Determine the [x, y] coordinate at the center of the cell enclosing the given text.  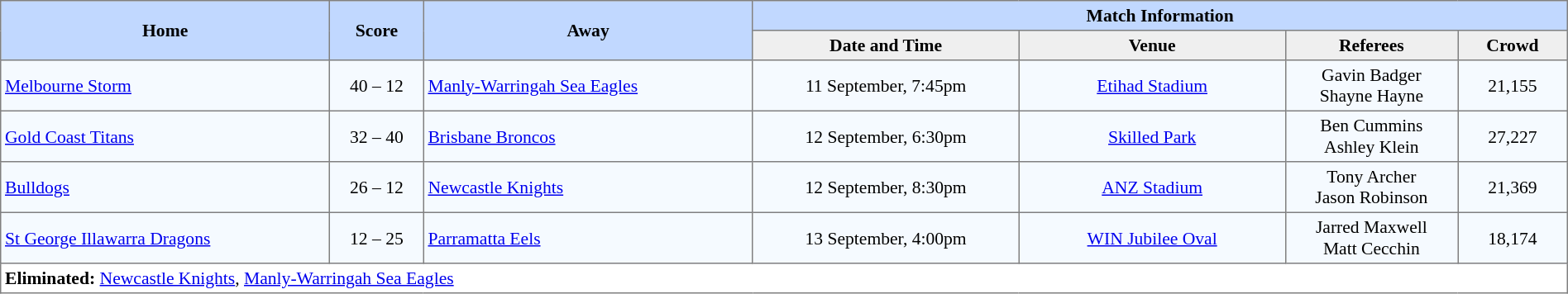
40 – 12 [377, 86]
Venue [1152, 45]
Parramatta Eels [588, 238]
21,369 [1513, 187]
Gavin BadgerShayne Hayne [1371, 86]
WIN Jubilee Oval [1152, 238]
12 September, 8:30pm [886, 187]
Away [588, 31]
13 September, 4:00pm [886, 238]
21,155 [1513, 86]
32 – 40 [377, 136]
12 September, 6:30pm [886, 136]
11 September, 7:45pm [886, 86]
Match Information [1159, 16]
18,174 [1513, 238]
Melbourne Storm [165, 86]
Gold Coast Titans [165, 136]
ANZ Stadium [1152, 187]
Tony ArcherJason Robinson [1371, 187]
Crowd [1513, 45]
Home [165, 31]
Date and Time [886, 45]
Newcastle Knights [588, 187]
Referees [1371, 45]
12 – 25 [377, 238]
St George Illawarra Dragons [165, 238]
Score [377, 31]
Bulldogs [165, 187]
Jarred MaxwellMatt Cecchin [1371, 238]
Skilled Park [1152, 136]
Brisbane Broncos [588, 136]
Manly-Warringah Sea Eagles [588, 86]
27,227 [1513, 136]
Ben CumminsAshley Klein [1371, 136]
Eliminated: Newcastle Knights, Manly-Warringah Sea Eagles [784, 278]
Etihad Stadium [1152, 86]
26 – 12 [377, 187]
